Scan for the cell matching the given text and deliver its [X, Y] coordinate at center. 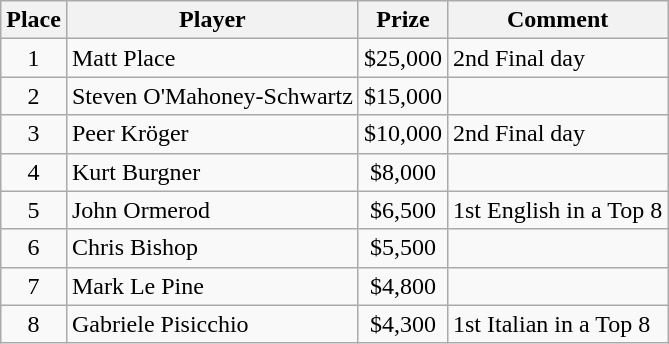
$6,500 [402, 210]
$4,300 [402, 324]
$25,000 [402, 58]
Prize [402, 20]
Comment [557, 20]
$8,000 [402, 172]
8 [34, 324]
1st English in a Top 8 [557, 210]
$15,000 [402, 96]
Kurt Burgner [212, 172]
Mark Le Pine [212, 286]
Chris Bishop [212, 248]
5 [34, 210]
7 [34, 286]
Peer Kröger [212, 134]
3 [34, 134]
Gabriele Pisicchio [212, 324]
John Ormerod [212, 210]
4 [34, 172]
6 [34, 248]
Matt Place [212, 58]
Place [34, 20]
$4,800 [402, 286]
Player [212, 20]
2 [34, 96]
$10,000 [402, 134]
1 [34, 58]
Steven O'Mahoney-Schwartz [212, 96]
$5,500 [402, 248]
1st Italian in a Top 8 [557, 324]
